Return (x, y) of the center of cell containing provided text 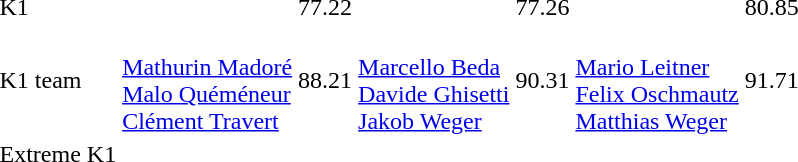
90.31 (542, 80)
Mario LeitnerFelix OschmautzMatthias Weger (657, 80)
88.21 (326, 80)
Mathurin MadoréMalo QuéméneurClément Travert (208, 80)
Marcello BedaDavide GhisettiJakob Weger (434, 80)
